Output the (x, y) coordinate of the center of the cell containing the given text.  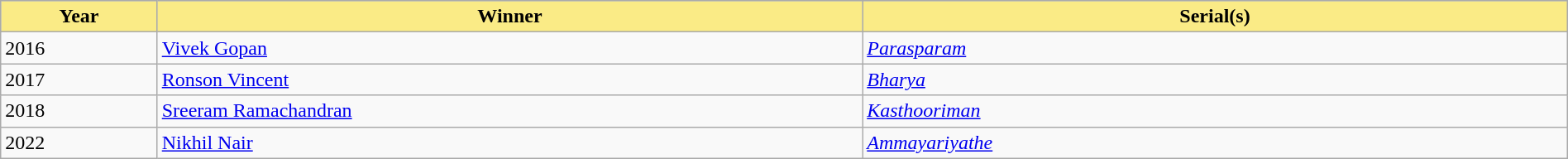
Kasthooriman (1216, 111)
Winner (509, 17)
Vivek Gopan (509, 48)
2017 (79, 79)
Ammayariyathe (1216, 142)
Year (79, 17)
2018 (79, 111)
2022 (79, 142)
Ronson Vincent (509, 79)
Serial(s) (1216, 17)
Sreeram Ramachandran (509, 111)
Nikhil Nair (509, 142)
2016 (79, 48)
Bharya (1216, 79)
Parasparam (1216, 48)
